Capture the cell that displays the provided text and extract its [x, y] central coordinate. 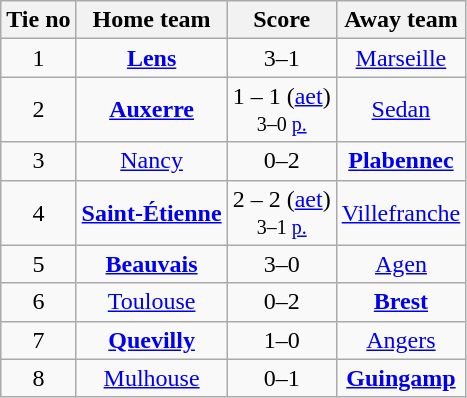
Brest [401, 302]
2 – 2 (aet)3–1 p. [282, 212]
Beauvais [152, 264]
1 [38, 58]
6 [38, 302]
1 – 1 (aet)3–0 p. [282, 110]
Sedan [401, 110]
Score [282, 20]
3–1 [282, 58]
2 [38, 110]
Auxerre [152, 110]
Away team [401, 20]
1–0 [282, 340]
4 [38, 212]
0–1 [282, 378]
Tie no [38, 20]
Toulouse [152, 302]
5 [38, 264]
Agen [401, 264]
Quevilly [152, 340]
Plabennec [401, 161]
Lens [152, 58]
Home team [152, 20]
Angers [401, 340]
3–0 [282, 264]
Mulhouse [152, 378]
Nancy [152, 161]
Marseille [401, 58]
7 [38, 340]
Villefranche [401, 212]
Guingamp [401, 378]
8 [38, 378]
3 [38, 161]
Saint-Étienne [152, 212]
